Output the (x, y) coordinate of the center of the cell containing the given text.  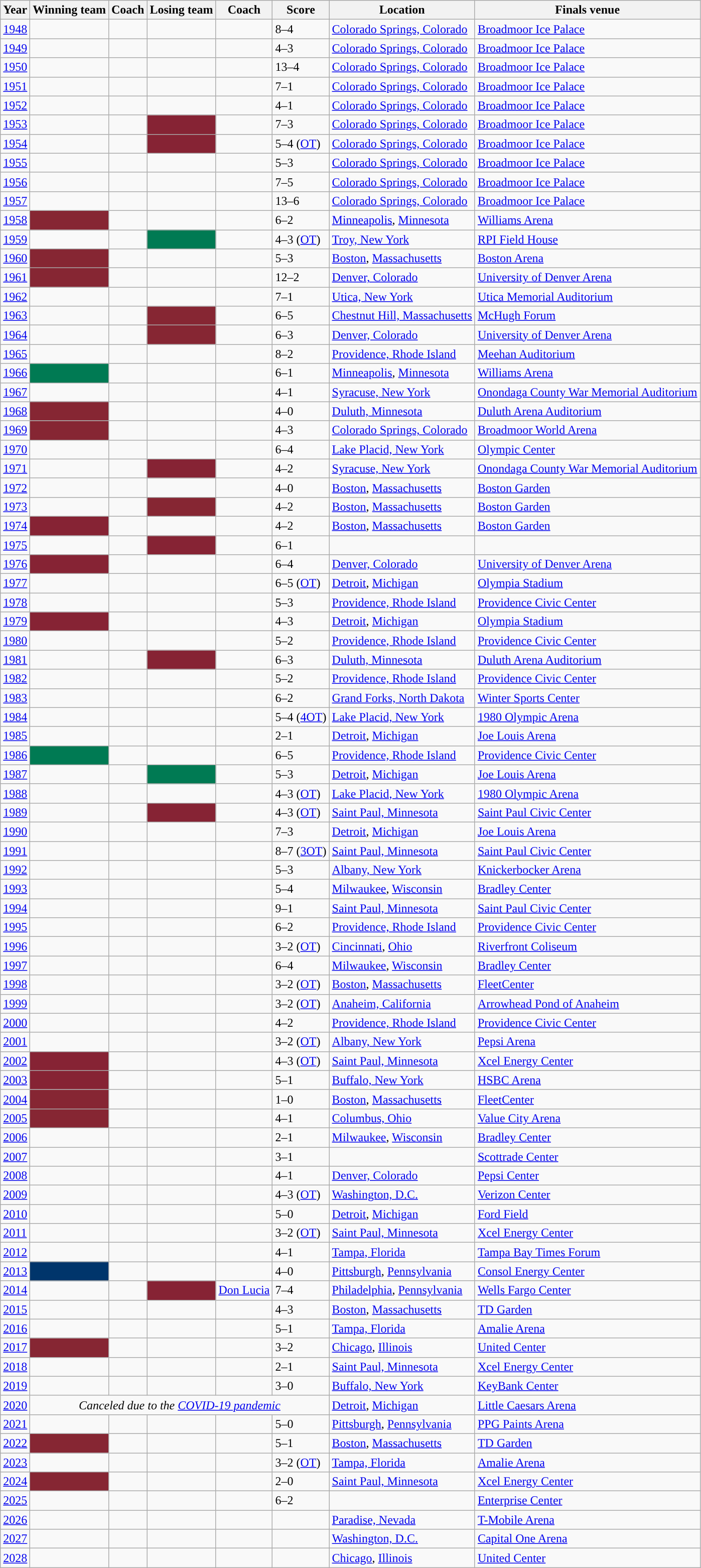
T-Mobile Arena (587, 1520)
2–0 (301, 1482)
6–5 (OT) (301, 583)
HSBC Arena (587, 1080)
McHugh Forum (587, 316)
2025 (15, 1501)
1948 (15, 29)
2004 (15, 1099)
1985 (15, 736)
Consol Energy Center (587, 1271)
2019 (15, 1386)
2003 (15, 1080)
1960 (15, 259)
1970 (15, 449)
8–7 (3OT) (301, 851)
1987 (15, 774)
1965 (15, 354)
2022 (15, 1443)
9–1 (301, 908)
2024 (15, 1482)
1962 (15, 297)
2018 (15, 1367)
Don Lucia (244, 1290)
Location (402, 10)
2013 (15, 1271)
2027 (15, 1539)
1955 (15, 163)
2006 (15, 1137)
Finals venue (587, 10)
1961 (15, 278)
2026 (15, 1520)
1971 (15, 468)
RPI Field House (587, 239)
Utica Memorial Auditorium (587, 297)
1951 (15, 86)
Cincinnati, Ohio (402, 946)
2020 (15, 1405)
1999 (15, 1004)
1968 (15, 411)
1966 (15, 373)
Verizon Center (587, 1195)
Capital One Arena (587, 1539)
5–4 (OT) (301, 144)
1956 (15, 182)
Wells Fargo Center (587, 1290)
KeyBank Center (587, 1386)
3–1 (301, 1156)
1967 (15, 392)
13–4 (301, 67)
5–4 (301, 889)
2002 (15, 1061)
1986 (15, 755)
12–2 (301, 278)
Little Caesars Arena (587, 1405)
1991 (15, 851)
Chestnut Hill, Massachusetts (402, 316)
2005 (15, 1118)
2017 (15, 1348)
2001 (15, 1042)
1993 (15, 889)
1998 (15, 985)
PPG Paints Arena (587, 1424)
1964 (15, 335)
1983 (15, 698)
Arrowhead Pond of Anaheim (587, 1004)
Philadelphia, Pennsylvania (402, 1290)
2016 (15, 1329)
1973 (15, 507)
1953 (15, 125)
1976 (15, 564)
7–4 (301, 1290)
1980 (15, 641)
1959 (15, 239)
Scottrade Center (587, 1156)
Year (15, 10)
1954 (15, 144)
1994 (15, 908)
Utica, New York (402, 297)
3–2 (301, 1348)
1975 (15, 545)
8–4 (301, 29)
1984 (15, 717)
Tampa Bay Times Forum (587, 1252)
Boston Arena (587, 259)
1979 (15, 622)
Broadmoor World Arena (587, 430)
Canceled due to the COVID-19 pandemic (180, 1405)
Meehan Auditorium (587, 354)
2023 (15, 1463)
2028 (15, 1558)
1949 (15, 48)
Troy, New York (402, 239)
1969 (15, 430)
3–0 (301, 1386)
2009 (15, 1195)
2014 (15, 1290)
2015 (15, 1309)
Winter Sports Center (587, 698)
1992 (15, 870)
Columbus, Ohio (402, 1118)
7–5 (301, 182)
Olympic Center (587, 449)
Pepsi Center (587, 1176)
Value City Arena (587, 1118)
2011 (15, 1233)
Winning team (69, 10)
1974 (15, 526)
13–6 (301, 201)
Score (301, 10)
1981 (15, 660)
Anaheim, California (402, 1004)
Knickerbocker Arena (587, 870)
2012 (15, 1252)
1982 (15, 679)
Pepsi Arena (587, 1042)
Paradise, Nevada (402, 1520)
1952 (15, 105)
1–0 (301, 1099)
Riverfront Coliseum (587, 946)
Grand Forks, North Dakota (402, 698)
2008 (15, 1176)
1990 (15, 831)
1996 (15, 946)
8–2 (301, 354)
1958 (15, 220)
1978 (15, 602)
1995 (15, 927)
1963 (15, 316)
1977 (15, 583)
1950 (15, 67)
5–4 (4OT) (301, 717)
Enterprise Center (587, 1501)
1997 (15, 966)
2010 (15, 1214)
Losing team (182, 10)
2000 (15, 1023)
1972 (15, 488)
1989 (15, 812)
Ford Field (587, 1214)
2021 (15, 1424)
1988 (15, 793)
2007 (15, 1156)
1957 (15, 201)
